Search for the cell housing the specified text and yield its (x, y) center coordinate. 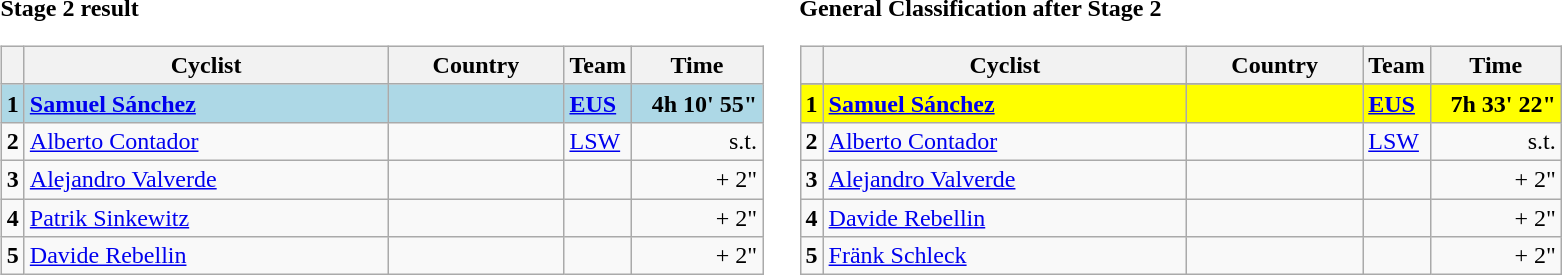
Fränk Schleck (1005, 256)
7h 33' 22" (1496, 103)
4h 10' 55" (696, 103)
Patrik Sinkewitz (206, 217)
